Locate the cell with the specified text and output its [x, y] center coordinate. 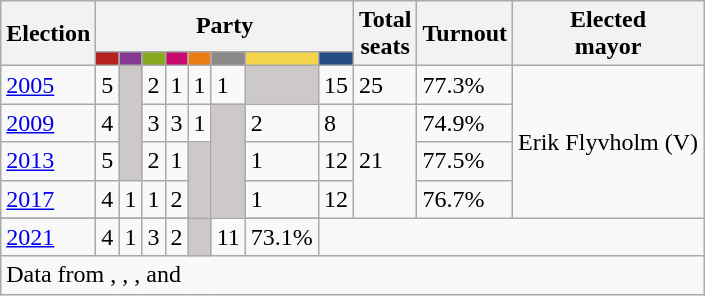
2021 [48, 237]
Electedmayor [608, 34]
25 [385, 85]
Election [48, 34]
11 [228, 237]
8 [336, 123]
74.9% [465, 123]
77.5% [465, 161]
Data from , , , and [352, 275]
Totalseats [385, 34]
2005 [48, 85]
Turnout [465, 34]
21 [385, 161]
2013 [48, 161]
Party [225, 26]
Erik Flyvholm (V) [608, 142]
76.7% [465, 199]
2017 [48, 199]
77.3% [465, 85]
15 [336, 85]
73.1% [282, 237]
2009 [48, 123]
